Pinpoint the cell where the given text exists, returning its [X, Y] midpoint coordinate. 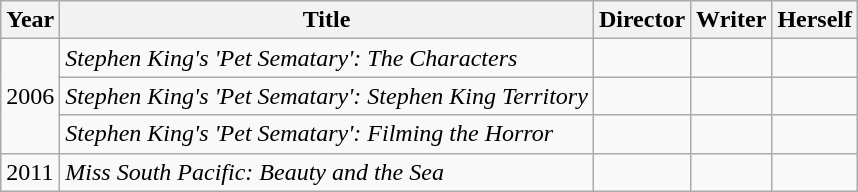
Director [642, 20]
Miss South Pacific: Beauty and the Sea [327, 172]
Writer [732, 20]
Stephen King's 'Pet Sematary': Filming the Horror [327, 134]
2011 [30, 172]
Title [327, 20]
Stephen King's 'Pet Sematary': The Characters [327, 58]
Year [30, 20]
2006 [30, 96]
Herself [815, 20]
Stephen King's 'Pet Sematary': Stephen King Territory [327, 96]
